Find where the given text appears and provide that cell's center as [x, y] coordinate. 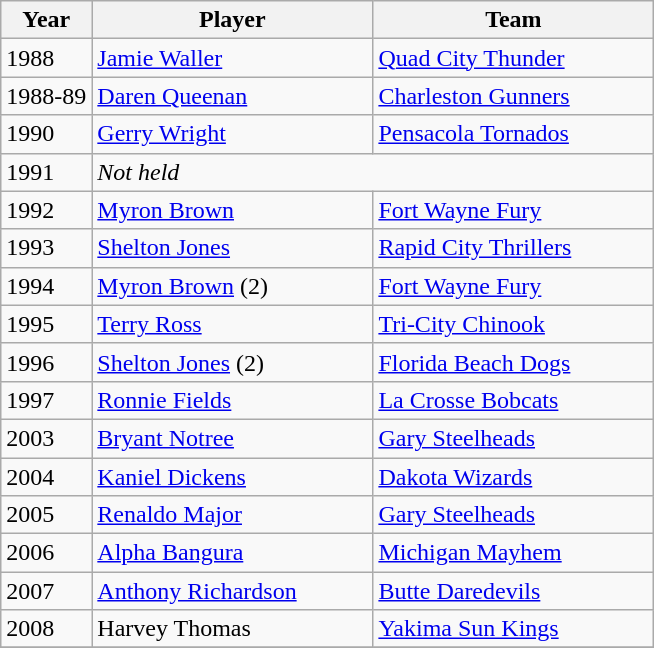
2006 [46, 553]
1988-89 [46, 96]
1990 [46, 134]
1993 [46, 248]
Jamie Waller [232, 58]
Shelton Jones (2) [232, 362]
1996 [46, 362]
Player [232, 20]
1992 [46, 210]
Ronnie Fields [232, 400]
Renaldo Major [232, 515]
Quad City Thunder [514, 58]
Year [46, 20]
Yakima Sun Kings [514, 629]
Daren Queenan [232, 96]
Tri-City Chinook [514, 324]
2003 [46, 438]
2004 [46, 477]
La Crosse Bobcats [514, 400]
1994 [46, 286]
Charleston Gunners [514, 96]
Pensacola Tornados [514, 134]
1988 [46, 58]
2008 [46, 629]
Myron Brown [232, 210]
Alpha Bangura [232, 553]
Florida Beach Dogs [514, 362]
Harvey Thomas [232, 629]
Rapid City Thrillers [514, 248]
2005 [46, 515]
Michigan Mayhem [514, 553]
Anthony Richardson [232, 591]
Bryant Notree [232, 438]
2007 [46, 591]
Myron Brown (2) [232, 286]
Not held [373, 172]
Shelton Jones [232, 248]
Gerry Wright [232, 134]
1997 [46, 400]
Butte Daredevils [514, 591]
Kaniel Dickens [232, 477]
1995 [46, 324]
Dakota Wizards [514, 477]
Team [514, 20]
1991 [46, 172]
Terry Ross [232, 324]
